Output the (x, y) coordinate of the center of the cell containing the given text.  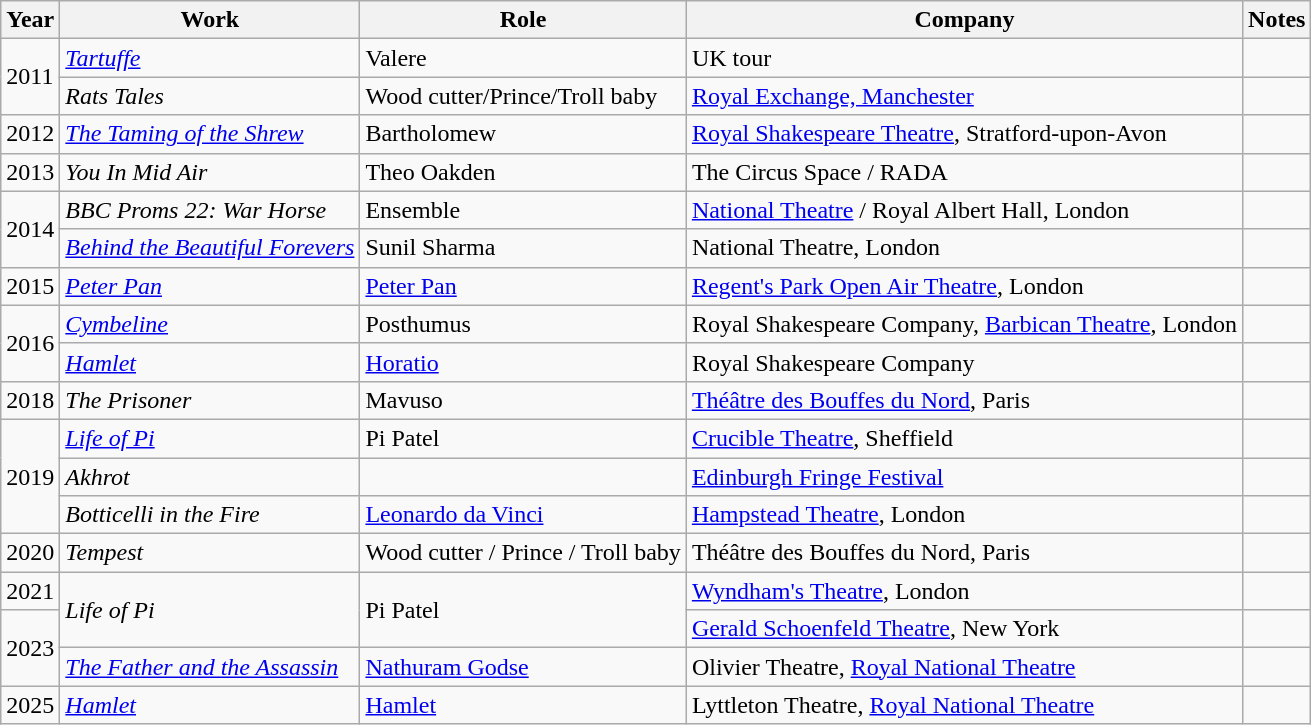
Crucible Theatre, Sheffield (964, 438)
Behind the Beautiful Forevers (210, 248)
The Prisoner (210, 400)
Work (210, 20)
Royal Shakespeare Company, Barbican Theatre, London (964, 324)
BBC Proms 22: War Horse (210, 210)
Royal Shakespeare Company (964, 362)
Leonardo da Vinci (523, 515)
2014 (30, 229)
2016 (30, 343)
Regent's Park Open Air Theatre, London (964, 286)
Bartholomew (523, 134)
Role (523, 20)
2011 (30, 77)
Company (964, 20)
Edinburgh Fringe Festival (964, 477)
2021 (30, 591)
Ensemble (523, 210)
UK tour (964, 58)
2023 (30, 648)
Horatio (523, 362)
Sunil Sharma (523, 248)
National Theatre / Royal Albert Hall, London (964, 210)
2013 (30, 172)
2025 (30, 705)
Wood cutter/Prince/Troll baby (523, 96)
Gerald Schoenfeld Theatre, New York (964, 629)
National Theatre, London (964, 248)
Theo Oakden (523, 172)
Olivier Theatre, Royal National Theatre (964, 667)
2018 (30, 400)
Posthumus (523, 324)
Royal Shakespeare Theatre, Stratford-upon-Avon (964, 134)
2019 (30, 476)
Mavuso (523, 400)
2015 (30, 286)
The Taming of the Shrew (210, 134)
Hampstead Theatre, London (964, 515)
Rats Tales (210, 96)
2020 (30, 553)
2012 (30, 134)
Tartuffe (210, 58)
Year (30, 20)
Akhrot (210, 477)
Notes (1277, 20)
Lyttleton Theatre, Royal National Theatre (964, 705)
The Father and the Assassin (210, 667)
Valere (523, 58)
Tempest (210, 553)
Wyndham's Theatre, London (964, 591)
You In Mid Air (210, 172)
Botticelli in the Fire (210, 515)
Cymbeline (210, 324)
Wood cutter / Prince / Troll baby (523, 553)
The Circus Space / RADA (964, 172)
Nathuram Godse (523, 667)
Royal Exchange, Manchester (964, 96)
